From the cell containing the given text, extract its center point as (X, Y) coordinate. 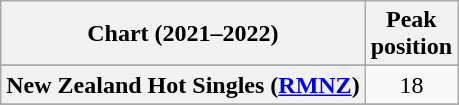
18 (411, 85)
Peakposition (411, 34)
Chart (2021–2022) (183, 34)
New Zealand Hot Singles (RMNZ) (183, 85)
